Provide the (X, Y) coordinate of the cell's center where the given text is located.  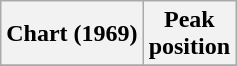
Peakposition (189, 34)
Chart (1969) (72, 34)
